Extract the (X, Y) coordinate from the center of the cell holding the provided text.  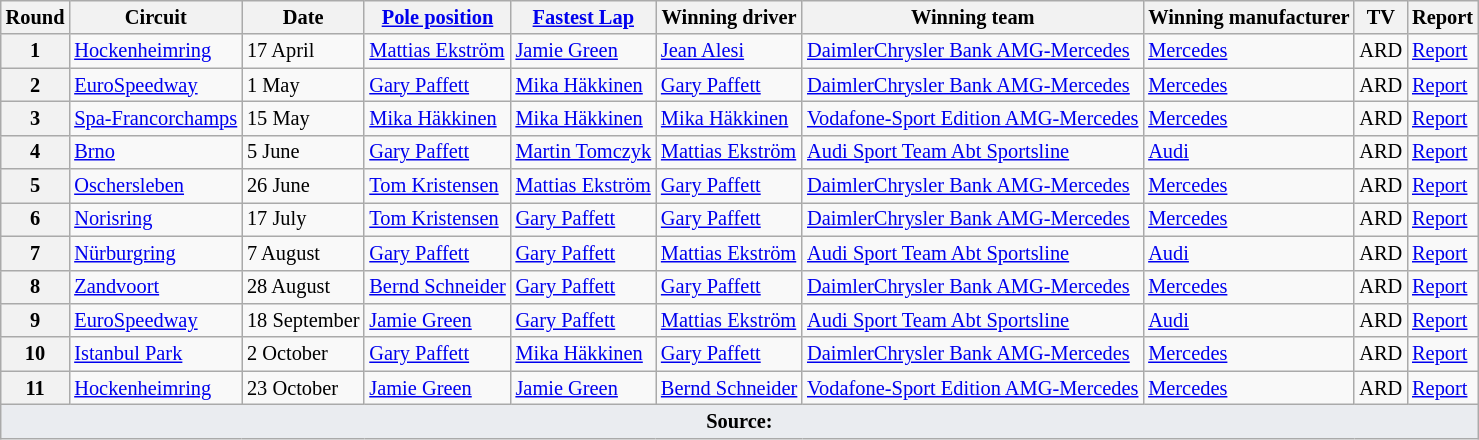
Zandvoort (156, 287)
Winning driver (729, 17)
Norisring (156, 219)
Winning manufacturer (1248, 17)
23 October (303, 388)
7 (36, 253)
26 June (303, 186)
6 (36, 219)
5 June (303, 152)
Oschersleben (156, 186)
TV (1380, 17)
10 (36, 354)
Brno (156, 152)
1 (36, 51)
2 October (303, 354)
4 (36, 152)
9 (36, 320)
Source: (740, 421)
Circuit (156, 17)
Istanbul Park (156, 354)
18 September (303, 320)
15 May (303, 118)
17 April (303, 51)
Date (303, 17)
11 (36, 388)
Winning team (972, 17)
17 July (303, 219)
Pole position (437, 17)
7 August (303, 253)
3 (36, 118)
Round (36, 17)
5 (36, 186)
28 August (303, 287)
Fastest Lap (584, 17)
8 (36, 287)
Spa-Francorchamps (156, 118)
Martin Tomczyk (584, 152)
1 May (303, 85)
2 (36, 85)
Jean Alesi (729, 51)
Nürburgring (156, 253)
